Identify which cell holds the provided text, then report its (X, Y) central coordinate. 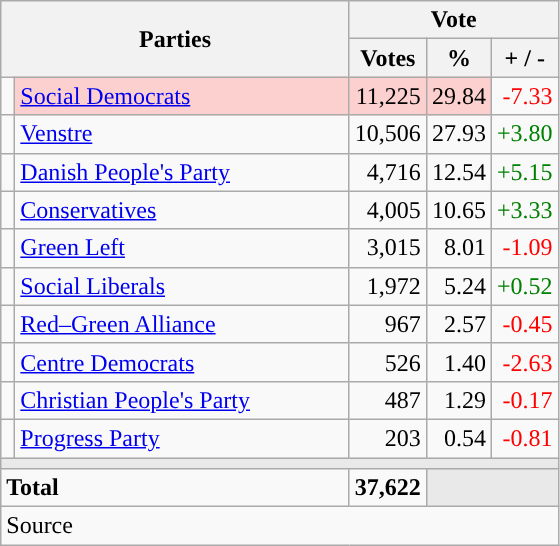
37,622 (388, 488)
Green Left (182, 248)
2.57 (458, 324)
% (458, 58)
+3.80 (524, 134)
4,005 (388, 210)
Total (176, 488)
Social Democrats (182, 96)
Danish People's Party (182, 172)
-0.17 (524, 400)
5.24 (458, 286)
Vote (454, 20)
4,716 (388, 172)
Parties (176, 39)
Christian People's Party (182, 400)
3,015 (388, 248)
Red–Green Alliance (182, 324)
-2.63 (524, 362)
203 (388, 438)
-7.33 (524, 96)
-0.81 (524, 438)
526 (388, 362)
0.54 (458, 438)
Progress Party (182, 438)
+ / - (524, 58)
10.65 (458, 210)
27.93 (458, 134)
Votes (388, 58)
967 (388, 324)
487 (388, 400)
Social Liberals (182, 286)
+0.52 (524, 286)
1,972 (388, 286)
Source (280, 526)
11,225 (388, 96)
+5.15 (524, 172)
Conservatives (182, 210)
8.01 (458, 248)
-1.09 (524, 248)
29.84 (458, 96)
1.40 (458, 362)
12.54 (458, 172)
Centre Democrats (182, 362)
Venstre (182, 134)
+3.33 (524, 210)
1.29 (458, 400)
10,506 (388, 134)
-0.45 (524, 324)
